Find where the given text appears and provide that cell's center as [X, Y] coordinate. 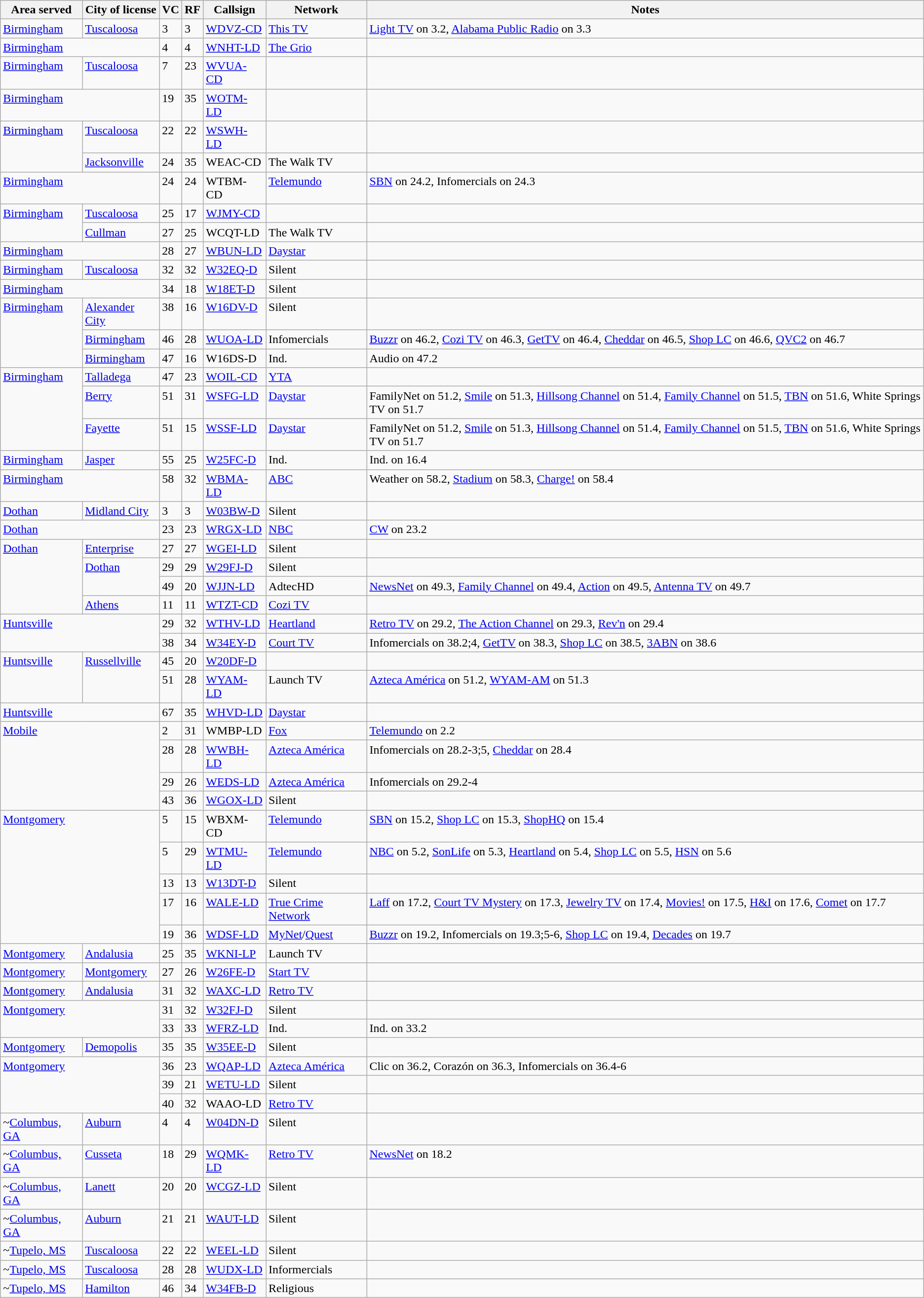
WRGX-LD [235, 530]
W18ET-D [235, 289]
Enterprise [121, 548]
WFRZ-LD [235, 1029]
Cullman [121, 232]
WJMY-CD [235, 213]
W34EY-D [235, 642]
WKNI-LP [235, 953]
WHVD-LD [235, 712]
Informercials [316, 1269]
45 [171, 661]
W25FC-D [235, 460]
WBXM-CD [235, 826]
Midland City [121, 511]
WDVZ-CD [235, 29]
This TV [316, 29]
WOTM-LD [235, 105]
Fox [316, 731]
Network [316, 10]
YTA [316, 377]
WTHV-LD [235, 623]
WALE-LD [235, 909]
Infomercials [316, 340]
Hamilton [121, 1288]
MyNet/Quest [316, 934]
WQAP-LD [235, 1066]
WAXC-LD [235, 991]
Cusseta [121, 1161]
W32FJ-D [235, 1009]
Infomercials on 38.2;4, GetTV on 38.3, Shop LC on 38.5, 3ABN on 38.6 [645, 642]
Ind. on 16.4 [645, 460]
58 [171, 486]
WBMA-LD [235, 486]
WCQT-LD [235, 232]
WEAC-CD [235, 162]
WSWH-LD [235, 137]
2 [171, 731]
WJJN-LD [235, 586]
True Crime Network [316, 909]
W20DF-D [235, 661]
39 [171, 1085]
ABC [316, 486]
WOIL-CD [235, 377]
Cozi TV [316, 605]
Mobile [80, 766]
Light TV on 3.2, Alabama Public Radio on 3.3 [645, 29]
Athens [121, 605]
WYAM-LD [235, 687]
Ind. on 33.2 [645, 1029]
Clic on 36.2, Corazón on 36.3, Infomercials on 36.4-6 [645, 1066]
Laff on 17.2, Court TV Mystery on 17.3, Jewelry TV on 17.4, Movies! on 17.5, H&I on 17.6, Comet on 17.7 [645, 909]
Alexander City [121, 314]
Buzzr on 19.2, Infomercials on 19.3;5-6, Shop LC on 19.4, Decades on 19.7 [645, 934]
NewsNet on 18.2 [645, 1161]
55 [171, 460]
Court TV [316, 642]
NBC [316, 530]
Azteca América on 51.2, WYAM-AM on 51.3 [645, 687]
Buzzr on 46.2, Cozi TV on 46.3, GetTV on 46.4, Cheddar on 46.5, Shop LC on 46.6, QVC2 on 46.7 [645, 340]
Fayette [121, 434]
WNHT-LD [235, 47]
W04DN-D [235, 1129]
City of license [121, 10]
W35EE-D [235, 1047]
Weather on 58.2, Stadium on 58.3, Charge! on 58.4 [645, 486]
NBC on 5.2, SonLife on 5.3, Heartland on 5.4, Shop LC on 5.5, HSN on 5.6 [645, 858]
67 [171, 712]
The Grio [316, 47]
W13DT-D [235, 883]
WSSF-LD [235, 434]
Berry [121, 403]
WBUN-LD [235, 251]
Lanett [121, 1193]
WAUT-LD [235, 1225]
W32EQ-D [235, 269]
WUDX-LD [235, 1269]
WTZT-CD [235, 605]
43 [171, 801]
WGEI-LD [235, 548]
WTMU-LD [235, 858]
WGOX-LD [235, 801]
40 [171, 1104]
WWBH-LD [235, 756]
Callsign [235, 10]
W29FJ-D [235, 567]
AdtecHD [316, 586]
Infomercials on 28.2-3;5, Cheddar on 28.4 [645, 756]
WMBP-LD [235, 731]
Area served [41, 10]
WDSF-LD [235, 934]
NewsNet on 49.3, Family Channel on 49.4, Action on 49.5, Antenna TV on 49.7 [645, 586]
Notes [645, 10]
RF [192, 10]
W34FB-D [235, 1288]
WVUA-CD [235, 73]
Retro TV on 29.2, The Action Channel on 29.3, Rev'n on 29.4 [645, 623]
WQMK-LD [235, 1161]
W16DS-D [235, 358]
WAAO-LD [235, 1104]
WTBM-CD [235, 188]
SBN on 24.2, Infomercials on 24.3 [645, 188]
SBN on 15.2, Shop LC on 15.3, ShopHQ on 15.4 [645, 826]
W03BW-D [235, 511]
VC [171, 10]
Russellville [121, 677]
Infomercials on 29.2-4 [645, 782]
Heartland [316, 623]
7 [171, 73]
WETU-LD [235, 1085]
Jacksonville [121, 162]
Jasper [121, 460]
WSFG-LD [235, 403]
W16DV-D [235, 314]
Talladega [121, 377]
WCGZ-LD [235, 1193]
Audio on 47.2 [645, 358]
49 [171, 586]
WEEL-LD [235, 1251]
Telemundo on 2.2 [645, 731]
Demopolis [121, 1047]
CW on 23.2 [645, 530]
WUOA-LD [235, 340]
Start TV [316, 972]
Religious [316, 1288]
WEDS-LD [235, 782]
W26FE-D [235, 972]
